Return the (x, y) coordinate for the center point of the cell that contains the specified text.  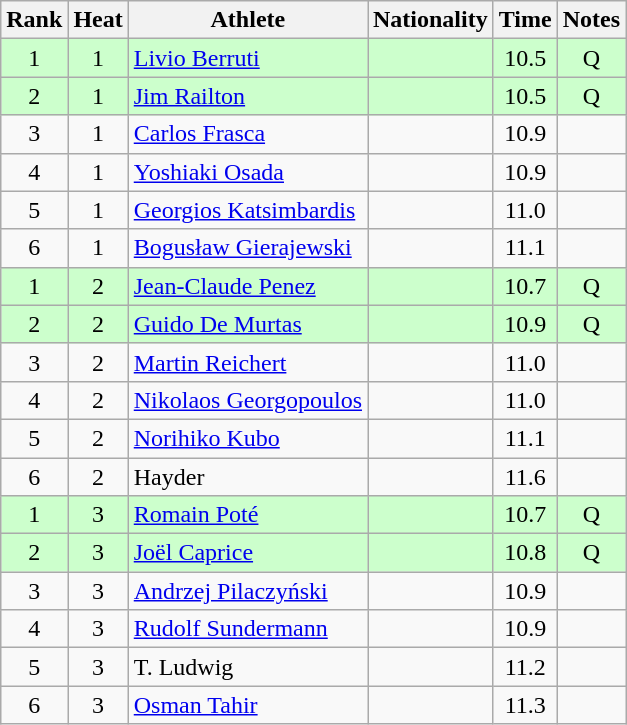
Athlete (248, 20)
Time (525, 20)
Andrzej Pilaczyński (248, 591)
Norihiko Kubo (248, 438)
Bogusław Gierajewski (248, 248)
Hayder (248, 477)
Romain Poté (248, 515)
Martin Reichert (248, 362)
Notes (591, 20)
Yoshiaki Osada (248, 172)
Nationality (431, 20)
11.2 (525, 667)
Jim Railton (248, 96)
Osman Tahir (248, 705)
Carlos Frasca (248, 134)
11.6 (525, 477)
Jean-Claude Penez (248, 286)
T. Ludwig (248, 667)
Rudolf Sundermann (248, 629)
Guido De Murtas (248, 324)
Nikolaos Georgopoulos (248, 400)
Heat (98, 20)
Rank (34, 20)
10.8 (525, 553)
Joël Caprice (248, 553)
Livio Berruti (248, 58)
11.3 (525, 705)
Georgios Katsimbardis (248, 210)
